Detect which cell encompasses the target text, then output its [X, Y] center coordinate. 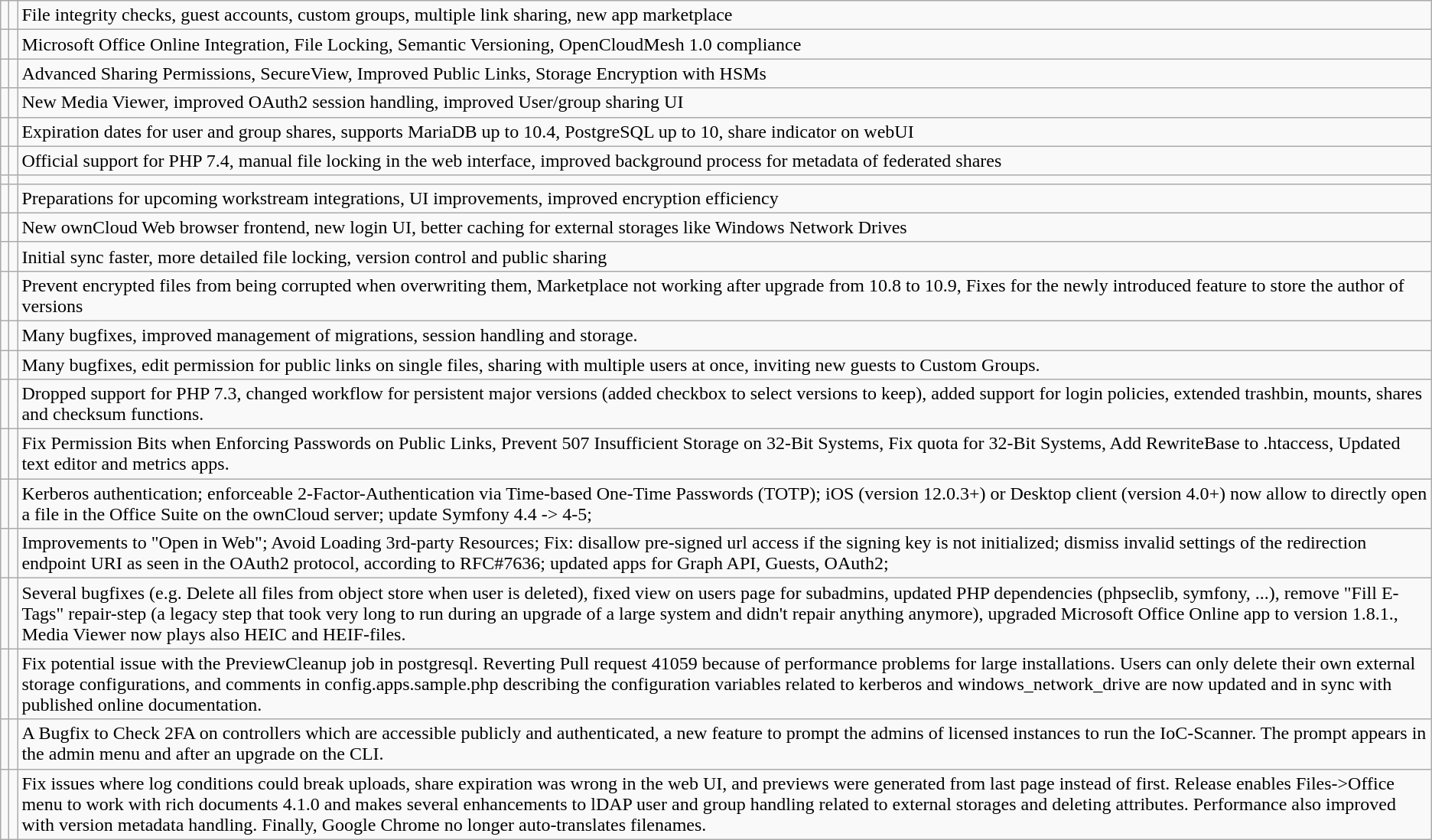
Initial sync faster, more detailed file locking, version control and public sharing [724, 256]
Expiration dates for user and group shares, supports MariaDB up to 10.4, PostgreSQL up to 10, share indicator on webUI [724, 132]
New Media Viewer, improved OAuth2 session handling, improved User/group sharing UI [724, 103]
Microsoft Office Online Integration, File Locking, Semantic Versioning, OpenCloudMesh 1.0 compliance [724, 44]
New ownCloud Web browser frontend, new login UI, better caching for external storages like Windows Network Drives [724, 227]
Many bugfixes, improved management of migrations, session handling and storage. [724, 335]
Preparations for upcoming workstream integrations, UI improvements, improved encryption efficiency [724, 198]
Official support for PHP 7.4, manual file locking in the web interface, improved background process for metadata of federated shares [724, 161]
Many bugfixes, edit permission for public links on single files, sharing with multiple users at once, inviting new guests to Custom Groups. [724, 365]
File integrity checks, guest accounts, custom groups, multiple link sharing, new app marketplace [724, 15]
Advanced Sharing Permissions, SecureView, Improved Public Links, Storage Encryption with HSMs [724, 73]
